Locate the cell with the specified text and output its [x, y] center coordinate. 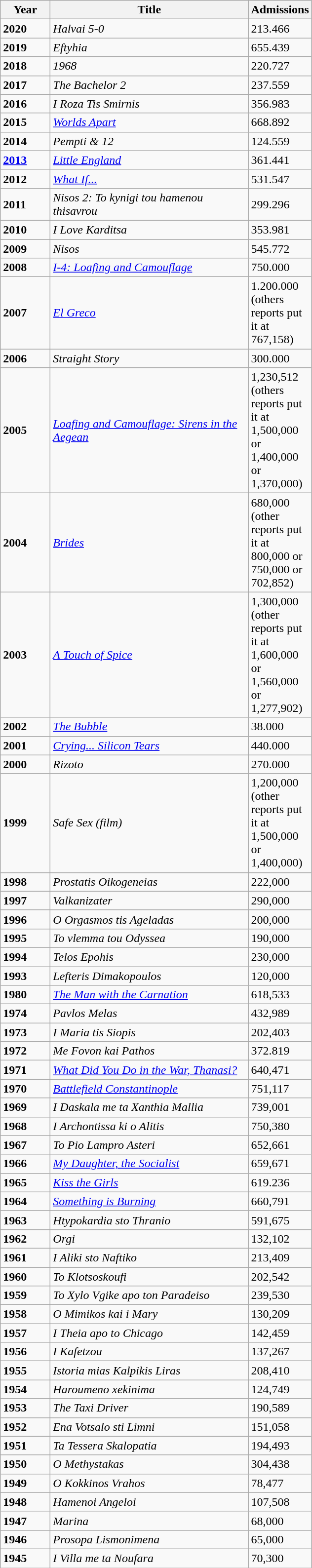
680,000 (other reports put it at 800,000 or 750,000 or 702,852) [280, 543]
356.983 [280, 104]
1955 [26, 1371]
Something is Burning [149, 1201]
Telos Epohis [149, 957]
361.441 [280, 160]
1965 [26, 1182]
290,000 [280, 901]
A Touch of Spice [149, 655]
What Did You Do in the War, Thanasi? [149, 1070]
El Greco [149, 313]
2012 [26, 179]
208,410 [280, 1371]
619.236 [280, 1182]
Year [26, 10]
750,380 [280, 1126]
Loafing and Camouflage: Sirens in the Aegean [149, 431]
Nisos 2: To kynigi tou hamenou thisavrou [149, 204]
2000 [26, 764]
618,533 [280, 995]
739,001 [280, 1107]
Brides [149, 543]
432,989 [280, 1014]
1953 [26, 1408]
Rizoto [149, 764]
230,000 [280, 957]
2019 [26, 47]
Me Fovon kai Pathos [149, 1051]
222,000 [280, 882]
299.296 [280, 204]
124.559 [280, 141]
Prostatis Oikogeneias [149, 882]
213.466 [280, 29]
1947 [26, 1521]
O Μethystakas [149, 1464]
To vlemma tou Odyssea [149, 938]
194,493 [280, 1446]
I Roza Tis Smirnis [149, 104]
1974 [26, 1014]
545.772 [280, 248]
151,058 [280, 1427]
Pavlos Melas [149, 1014]
1945 [26, 1558]
Ta Tessera Skalopatia [149, 1446]
304,438 [280, 1464]
2020 [26, 29]
353.981 [280, 230]
132,102 [280, 1239]
1963 [26, 1220]
1964 [26, 1201]
1998 [26, 882]
To Xylo Vgike apo ton Paradeiso [149, 1295]
2017 [26, 85]
I Kafetzou [149, 1352]
1994 [26, 957]
2016 [26, 104]
The Taxi Driver [149, 1408]
270.000 [280, 764]
Orgi [149, 1239]
652,661 [280, 1145]
I Villa me ta Noufara [149, 1558]
1959 [26, 1295]
I Love Karditsa [149, 230]
202,403 [280, 1032]
1951 [26, 1446]
2011 [26, 204]
I Archontissa ki o Alitis [149, 1126]
220.727 [280, 66]
124,749 [280, 1389]
200,000 [280, 919]
What If... [149, 179]
Istoria mias Kalpikis Liras [149, 1371]
1980 [26, 995]
Straight Story [149, 358]
190,000 [280, 938]
440.000 [280, 745]
Marina [149, 1521]
1997 [26, 901]
O Kokkinos Vrahos [149, 1483]
1,230,512 (others reports put it at 1,500,000 or 1,400,000 or 1,370,000) [280, 431]
750.000 [280, 268]
2007 [26, 313]
190,589 [280, 1408]
78,477 [280, 1483]
1960 [26, 1276]
Halvai 5-0 [149, 29]
1950 [26, 1464]
1957 [26, 1333]
Battlefield Constantinople [149, 1089]
213,409 [280, 1257]
The Bachelor 2 [149, 85]
1954 [26, 1389]
1.200.000 (others reports put it at 767,158) [280, 313]
Worlds Apart [149, 122]
1995 [26, 938]
I-4: Loafing and Camouflage [149, 268]
1999 [26, 823]
38.000 [280, 727]
2006 [26, 358]
2008 [26, 268]
1961 [26, 1257]
531.547 [280, 179]
Kiss the Girls [149, 1182]
1971 [26, 1070]
202,542 [280, 1276]
2001 [26, 745]
1967 [26, 1145]
659,671 [280, 1164]
Ena Votsalo sti Limni [149, 1427]
2005 [26, 431]
Pempti & 12 [149, 141]
2010 [26, 230]
1973 [26, 1032]
1949 [26, 1483]
Safe Sex (film) [149, 823]
Eftyhia [149, 47]
65,000 [280, 1539]
I Maria tis Siopis [149, 1032]
2015 [26, 122]
Prosopa Lismonimena [149, 1539]
My Daughter, the Socialist [149, 1164]
Haroumeno xekinima [149, 1389]
The Man with the Carnation [149, 995]
2004 [26, 543]
1952 [26, 1427]
Crying... Silicon Tears [149, 745]
I Aliki sto Naftiko [149, 1257]
130,209 [280, 1314]
120,000 [280, 976]
1,300,000 (other reports put it at 1,600,000 or 1,560,000 or 1,277,902) [280, 655]
237.559 [280, 85]
2018 [26, 66]
O Mimikos kai i Mary [149, 1314]
2003 [26, 655]
1993 [26, 976]
1970 [26, 1089]
70,300 [280, 1558]
Admissions [280, 10]
142,459 [280, 1333]
Valkanizater [149, 901]
655.439 [280, 47]
2014 [26, 141]
1946 [26, 1539]
Little England [149, 160]
300.000 [280, 358]
1972 [26, 1051]
I Theia apo to Chicago [149, 1333]
107,508 [280, 1502]
Hamenoi Angeloi [149, 1502]
Nisos [149, 248]
751,117 [280, 1089]
137,267 [280, 1352]
68,000 [280, 1521]
1,200,000 (other reports put it at 1,500,000 or 1,400,000) [280, 823]
591,675 [280, 1220]
1996 [26, 919]
640,471 [280, 1070]
1948 [26, 1502]
1966 [26, 1164]
2002 [26, 727]
239,530 [280, 1295]
1956 [26, 1352]
Lefteris Dimakopoulos [149, 976]
2013 [26, 160]
1962 [26, 1239]
668.892 [280, 122]
2009 [26, 248]
660,791 [280, 1201]
Htypokardia sto Thranio [149, 1220]
1958 [26, 1314]
372.819 [280, 1051]
1969 [26, 1107]
I Daskala me ta Xanthia Mallia [149, 1107]
The Bubble [149, 727]
To Klotsoskoufi [149, 1276]
To Pio Lampro Asteri [149, 1145]
O Orgasmos tis Ageladas [149, 919]
Title [149, 10]
